Find where the given text appears and provide that cell's center as [x, y] coordinate. 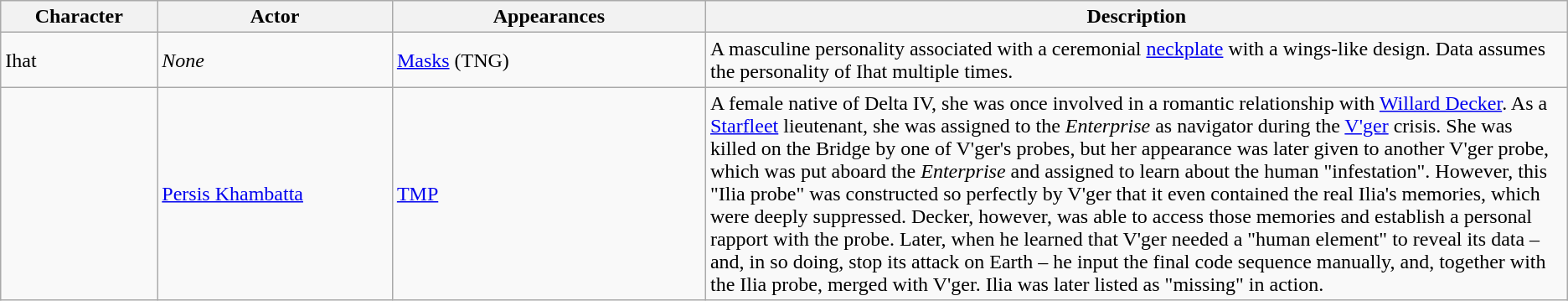
Ihat [79, 60]
A masculine personality associated with a ceremonial neckplate with a wings-like design. Data assumes the personality of Ihat multiple times. [1136, 60]
Description [1136, 17]
None [275, 60]
Actor [275, 17]
TMP [549, 194]
Appearances [549, 17]
Persis Khambatta [275, 194]
Character [79, 17]
Masks (TNG) [549, 60]
